Identify which cell holds the provided text, then report its (X, Y) central coordinate. 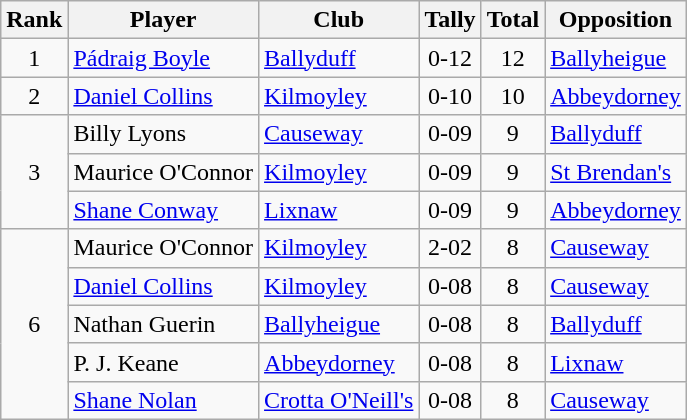
0-10 (450, 96)
Total (513, 20)
12 (513, 58)
10 (513, 96)
1 (34, 58)
Shane Nolan (164, 400)
0-12 (450, 58)
St Brendan's (616, 172)
Opposition (616, 20)
Club (339, 20)
Pádraig Boyle (164, 58)
Billy Lyons (164, 134)
Shane Conway (164, 210)
Player (164, 20)
Nathan Guerin (164, 324)
3 (34, 172)
Crotta O'Neill's (339, 400)
Tally (450, 20)
2 (34, 96)
Rank (34, 20)
2-02 (450, 248)
6 (34, 324)
P. J. Keane (164, 362)
